Extract the (X, Y) coordinate from the center of the cell holding the provided text.  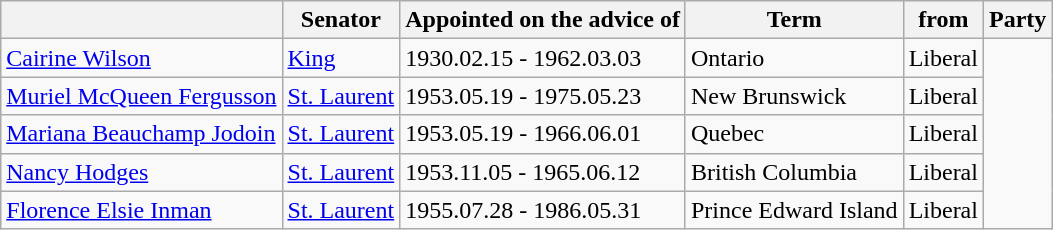
1953.11.05 - 1965.06.12 (543, 172)
Prince Edward Island (794, 210)
King (341, 58)
New Brunswick (794, 96)
Muriel McQueen Fergusson (142, 96)
1953.05.19 - 1975.05.23 (543, 96)
British Columbia (794, 172)
1953.05.19 - 1966.06.01 (543, 134)
Mariana Beauchamp Jodoin (142, 134)
Nancy Hodges (142, 172)
Ontario (794, 58)
Appointed on the advice of (543, 20)
1930.02.15 - 1962.03.03 (543, 58)
Senator (341, 20)
Florence Elsie Inman (142, 210)
from (943, 20)
Quebec (794, 134)
Party (1017, 20)
1955.07.28 - 1986.05.31 (543, 210)
Term (794, 20)
Cairine Wilson (142, 58)
